Determine the (x, y) coordinate at the center of the cell enclosing the given text.  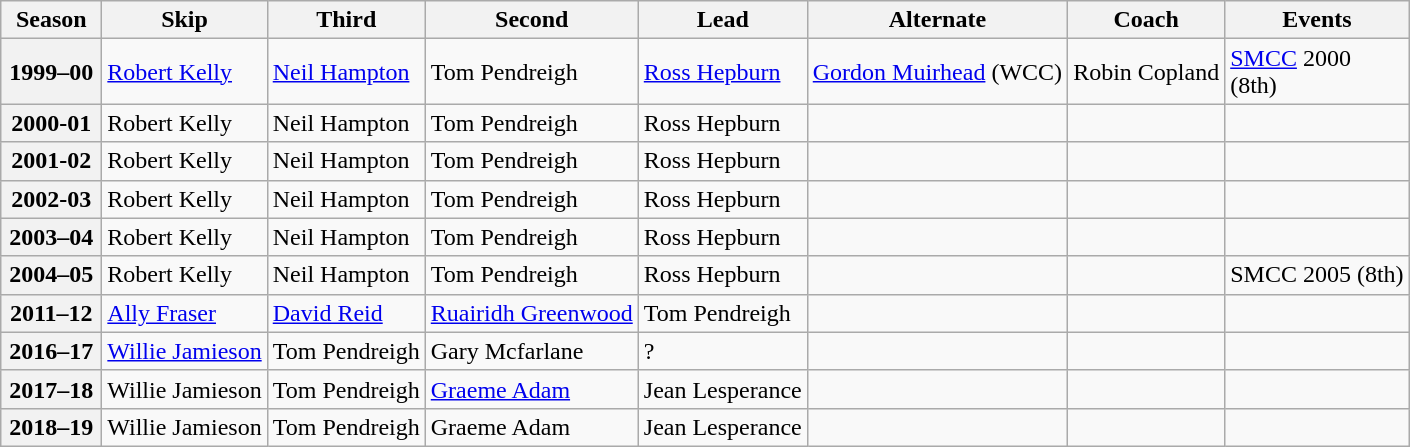
SMCC 2005 (8th) (1317, 275)
Lead (722, 20)
2017–18 (52, 389)
Coach (1146, 20)
Gary Mcfarlane (532, 351)
? (722, 351)
Gordon Muirhead (WCC) (937, 72)
Ally Fraser (184, 313)
Skip (184, 20)
Third (346, 20)
2000-01 (52, 123)
Robin Copland (1146, 72)
David Reid (346, 313)
Season (52, 20)
Ruairidh Greenwood (532, 313)
2004–05 (52, 275)
2018–19 (52, 427)
2011–12 (52, 313)
Second (532, 20)
SMCC 2000 (8th) (1317, 72)
Alternate (937, 20)
2003–04 (52, 237)
2002-03 (52, 199)
Events (1317, 20)
2001-02 (52, 161)
2016–17 (52, 351)
1999–00 (52, 72)
